For the text-containing cell, return its midpoint in [x, y] coordinate format. 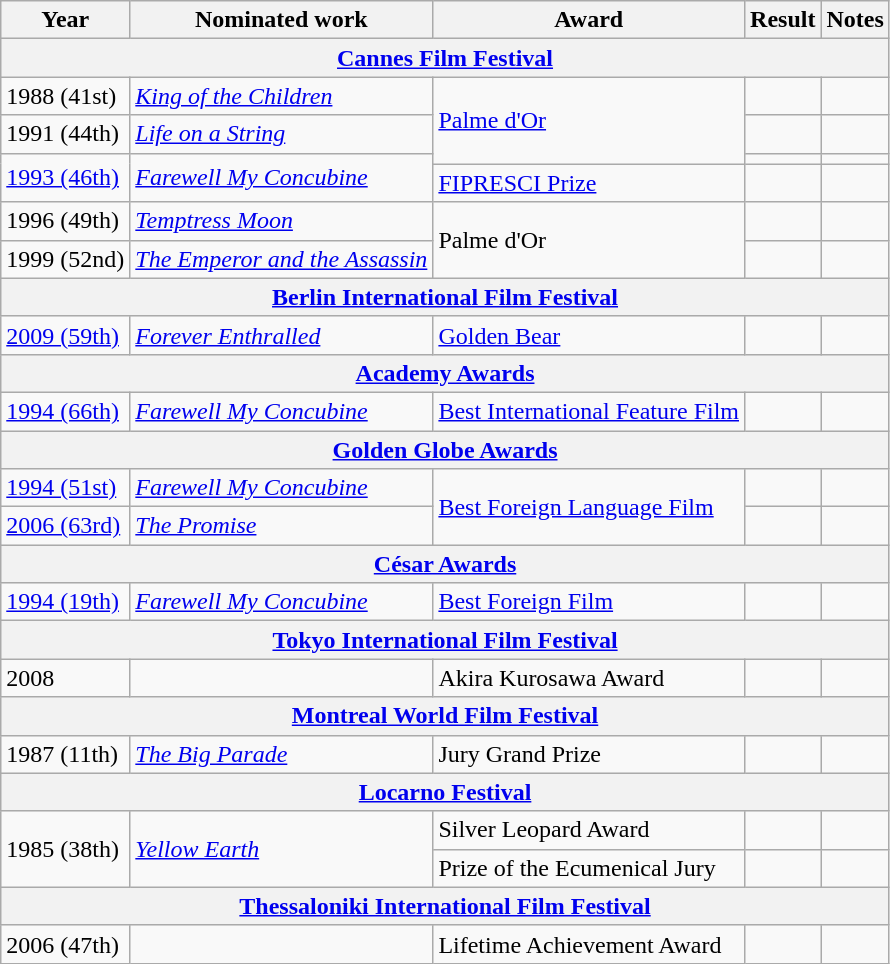
Golden Bear [589, 335]
1994 (66th) [66, 411]
Thessaloniki International Film Festival [446, 906]
Temptress Moon [282, 221]
The Promise [282, 526]
1999 (52nd) [66, 259]
Golden Globe Awards [446, 449]
Locarno Festival [446, 792]
Berlin International Film Festival [446, 297]
1988 (41st) [66, 96]
King of the Children [282, 96]
1985 (38th) [66, 849]
FIPRESCI Prize [589, 183]
Academy Awards [446, 373]
1993 (46th) [66, 178]
Prize of the Ecumenical Jury [589, 868]
Montreal World Film Festival [446, 716]
Result [783, 20]
1994 (19th) [66, 602]
2009 (59th) [66, 335]
Award [589, 20]
2008 [66, 678]
Akira Kurosawa Award [589, 678]
2006 (63rd) [66, 526]
1994 (51st) [66, 488]
Lifetime Achievement Award [589, 944]
Forever Enthralled [282, 335]
2006 (47th) [66, 944]
Best Foreign Language Film [589, 507]
Jury Grand Prize [589, 754]
Cannes Film Festival [446, 58]
Nominated work [282, 20]
1991 (44th) [66, 134]
1987 (11th) [66, 754]
The Big Parade [282, 754]
1996 (49th) [66, 221]
Silver Leopard Award [589, 830]
Notes [855, 20]
Best Foreign Film [589, 602]
César Awards [446, 564]
Life on a String [282, 134]
Yellow Earth [282, 849]
Year [66, 20]
The Emperor and the Assassin [282, 259]
Best International Feature Film [589, 411]
Tokyo International Film Festival [446, 640]
